Scan for the cell matching the given text and deliver its (x, y) coordinate at center. 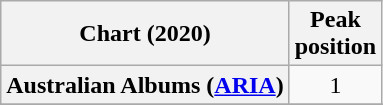
Peakposition (335, 34)
Australian Albums (ARIA) (145, 85)
Chart (2020) (145, 34)
1 (335, 85)
